Detect which cell encompasses the target text, then output its [X, Y] center coordinate. 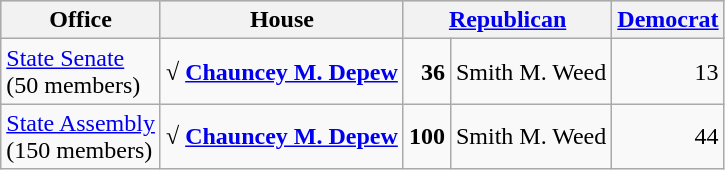
State Assembly (150 members) [81, 136]
13 [668, 72]
44 [668, 136]
Republican [507, 20]
Office [81, 20]
36 [426, 72]
House [282, 20]
Democrat [668, 20]
State Senate (50 members) [81, 72]
100 [426, 136]
